Identify which cell holds the provided text, then report its (X, Y) central coordinate. 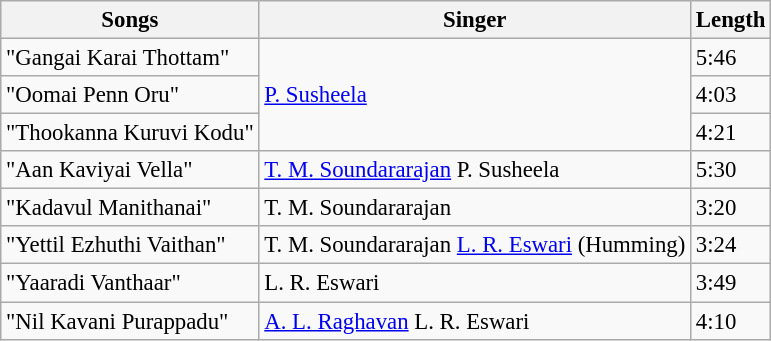
P. Susheela (475, 96)
4:21 (731, 133)
"Thookanna Kuruvi Kodu" (130, 133)
T. M. Soundararajan L. R. Eswari (Humming) (475, 245)
A. L. Raghavan L. R. Eswari (475, 321)
T. M. Soundararajan P. Susheela (475, 170)
"Oomai Penn Oru" (130, 95)
"Yettil Ezhuthi Vaithan" (130, 245)
Length (731, 20)
"Yaaradi Vanthaar" (130, 283)
5:30 (731, 170)
"Gangai Karai Thottam" (130, 58)
L. R. Eswari (475, 283)
"Aan Kaviyai Vella" (130, 170)
3:49 (731, 283)
T. M. Soundararajan (475, 208)
4:03 (731, 95)
4:10 (731, 321)
3:24 (731, 245)
"Nil Kavani Purappadu" (130, 321)
Songs (130, 20)
5:46 (731, 58)
Singer (475, 20)
3:20 (731, 208)
"Kadavul Manithanai" (130, 208)
